Return [X, Y] of the center of cell containing provided text 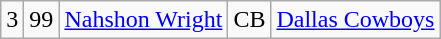
3 [12, 20]
Nahshon Wright [144, 20]
Dallas Cowboys [356, 20]
99 [42, 20]
CB [250, 20]
